Pinpoint the cell where the given text exists, returning its [x, y] midpoint coordinate. 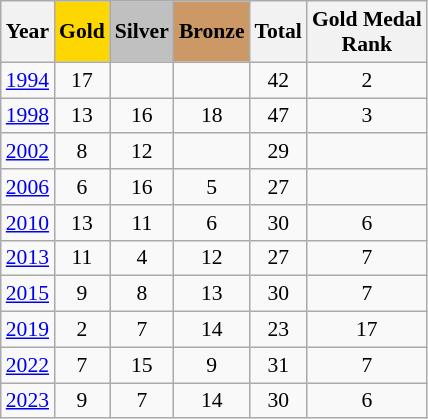
47 [278, 116]
2015 [28, 294]
4 [142, 258]
3 [367, 116]
5 [212, 187]
29 [278, 152]
23 [278, 330]
15 [142, 365]
31 [278, 365]
Year [28, 32]
2010 [28, 223]
1994 [28, 80]
2022 [28, 365]
Silver [142, 32]
2023 [28, 401]
Gold Medal Rank [367, 32]
Gold [82, 32]
2019 [28, 330]
2002 [28, 152]
2006 [28, 187]
18 [212, 116]
Total [278, 32]
42 [278, 80]
2013 [28, 258]
Bronze [212, 32]
1998 [28, 116]
